Return the [X, Y] coordinate for the center point of the cell that contains the specified text.  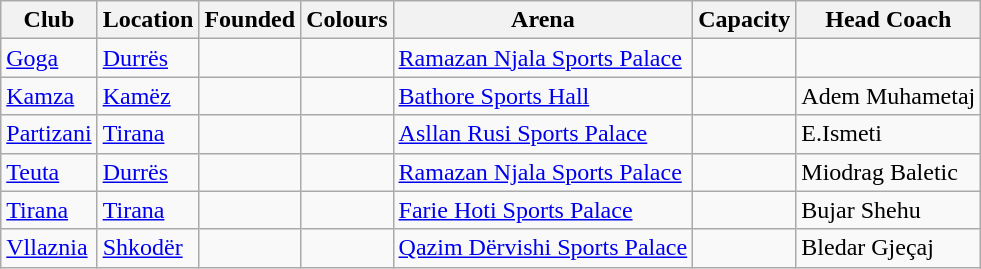
Shkodër [148, 248]
Capacity [744, 20]
Founded [250, 20]
Vllaznia [49, 248]
Farie Hoti Sports Palace [543, 210]
Kamza [49, 96]
Club [49, 20]
Bujar Shehu [888, 210]
Kamëz [148, 96]
E.Ismeti [888, 134]
Partizani [49, 134]
Qazim Dërvishi Sports Palace [543, 248]
Head Coach [888, 20]
Bledar Gjeçaj [888, 248]
Colours [347, 20]
Goga [49, 58]
Location [148, 20]
Teuta [49, 172]
Adem Muhametaj [888, 96]
Asllan Rusi Sports Palace [543, 134]
Bathore Sports Hall [543, 96]
Miodrag Baletic [888, 172]
Arena [543, 20]
